From the cell containing the given text, extract its center point as (x, y) coordinate. 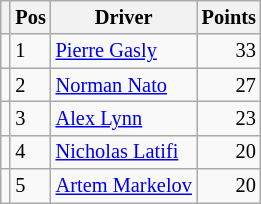
5 (30, 186)
Artem Markelov (124, 186)
2 (30, 85)
Nicholas Latifi (124, 152)
27 (229, 85)
Pos (30, 17)
Norman Nato (124, 85)
Alex Lynn (124, 118)
3 (30, 118)
Points (229, 17)
Pierre Gasly (124, 51)
Driver (124, 17)
1 (30, 51)
33 (229, 51)
23 (229, 118)
4 (30, 152)
